Extract the (X, Y) coordinate from the center of the cell holding the provided text.  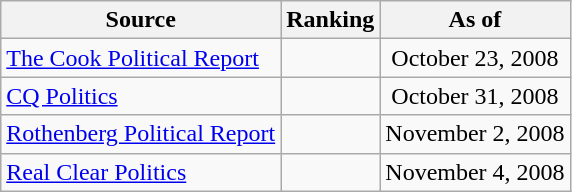
The Cook Political Report (141, 58)
CQ Politics (141, 96)
Rothenberg Political Report (141, 134)
October 23, 2008 (475, 58)
Source (141, 20)
October 31, 2008 (475, 96)
November 4, 2008 (475, 172)
Ranking (330, 20)
Real Clear Politics (141, 172)
As of (475, 20)
November 2, 2008 (475, 134)
